Search for the cell housing the specified text and yield its [X, Y] center coordinate. 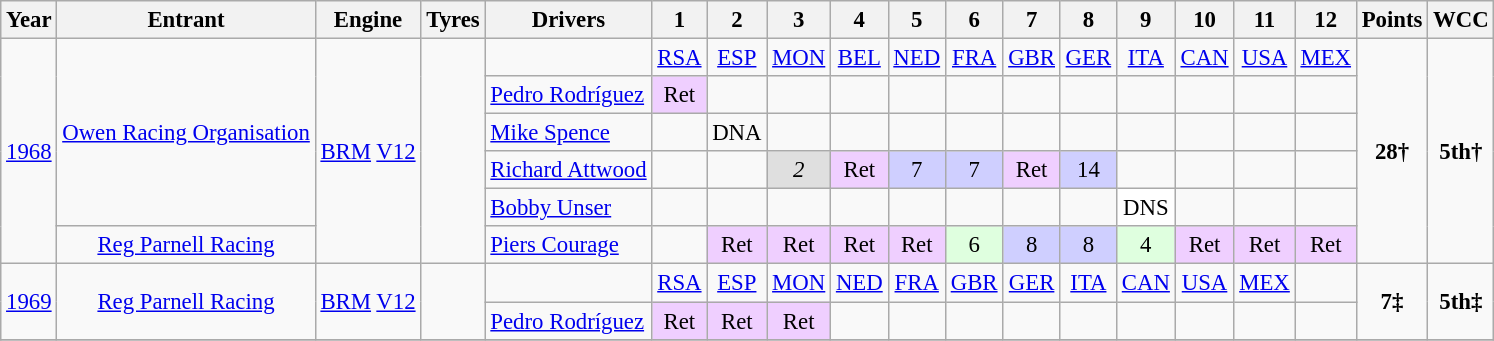
Tyres [453, 20]
5 [916, 20]
7‡ [1392, 302]
Entrant [186, 20]
Richard Attwood [568, 170]
3 [799, 20]
1 [680, 20]
Drivers [568, 20]
10 [1204, 20]
DNS [1146, 208]
BEL [860, 58]
Year [29, 20]
Piers Courage [568, 245]
1969 [29, 302]
Owen Racing Organisation [186, 133]
Points [1392, 20]
Bobby Unser [568, 208]
Engine [368, 20]
DNA [737, 133]
28† [1392, 152]
9 [1146, 20]
5th† [1461, 152]
Mike Spence [568, 133]
14 [1088, 170]
WCC [1461, 20]
12 [1326, 20]
1968 [29, 152]
5th‡ [1461, 302]
11 [1264, 20]
